Return the [X, Y] coordinate for the center point of the cell that contains the specified text.  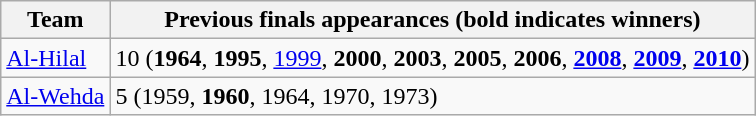
10 (1964, 1995, 1999, 2000, 2003, 2005, 2006, 2008, 2009, 2010) [432, 58]
5 (1959, 1960, 1964, 1970, 1973) [432, 96]
Team [56, 20]
Previous finals appearances (bold indicates winners) [432, 20]
Al-Hilal [56, 58]
Al-Wehda [56, 96]
